Identify which cell holds the provided text, then report its [x, y] central coordinate. 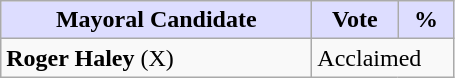
Roger Haley (X) [156, 58]
Mayoral Candidate [156, 20]
Acclaimed [383, 58]
% [426, 20]
Vote [355, 20]
